Provide the [x, y] coordinate of the cell's center where the given text is located.  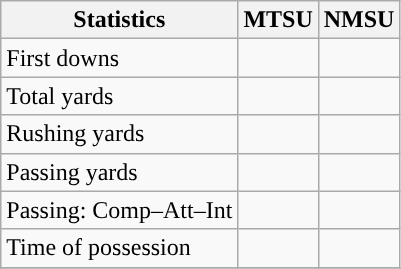
Passing yards [120, 172]
NMSU [359, 20]
Statistics [120, 20]
Total yards [120, 96]
Time of possession [120, 248]
First downs [120, 58]
MTSU [278, 20]
Rushing yards [120, 134]
Passing: Comp–Att–Int [120, 210]
